Scan for the cell matching the given text and deliver its (x, y) coordinate at center. 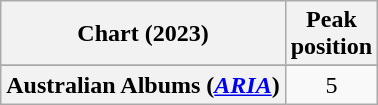
5 (331, 85)
Peakposition (331, 34)
Chart (2023) (143, 34)
Australian Albums (ARIA) (143, 85)
